Output the [x, y] coordinate of the center of the cell containing the given text.  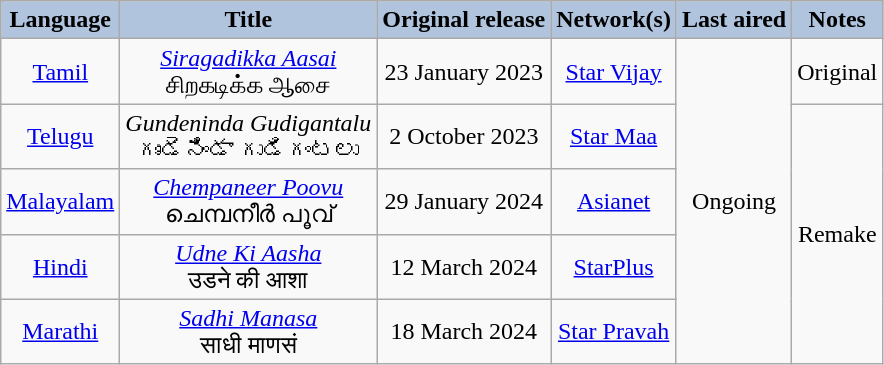
Notes [838, 20]
12 March 2024 [464, 266]
Sadhi Manasa साधी माणसं [248, 332]
Tamil [60, 72]
Gundeninda Gudigantalu గుండెనిండా గుడిగంటలు [248, 136]
Siragadikka Aasai சிறகடிக்க ஆசை [248, 72]
Original [838, 72]
18 March 2024 [464, 332]
Telugu [60, 136]
Last aired [734, 20]
Asianet [614, 202]
29 January 2024 [464, 202]
Title [248, 20]
Ongoing [734, 202]
2 October 2023 [464, 136]
23 January 2023 [464, 72]
Marathi [60, 332]
StarPlus [614, 266]
Language [60, 20]
Star Pravah [614, 332]
Hindi [60, 266]
Star Vijay [614, 72]
Chempaneer Poovu ചെമ്പനീർ പൂവ് [248, 202]
Udne Ki Aasha उडने की आशा [248, 266]
Network(s) [614, 20]
Star Maa [614, 136]
Malayalam [60, 202]
Original release [464, 20]
Remake [838, 234]
